Search for the cell housing the specified text and yield its [x, y] center coordinate. 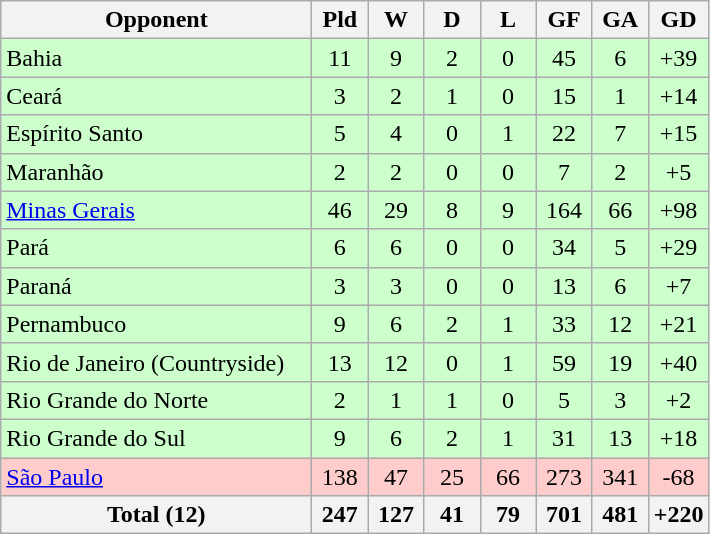
Maranhão [156, 172]
+15 [678, 134]
Opponent [156, 20]
Rio Grande do Norte [156, 400]
273 [564, 477]
-68 [678, 477]
+40 [678, 362]
79 [508, 515]
+18 [678, 438]
Rio de Janeiro (Countryside) [156, 362]
46 [340, 210]
Total (12) [156, 515]
19 [620, 362]
Espírito Santo [156, 134]
11 [340, 58]
127 [396, 515]
25 [452, 477]
Bahia [156, 58]
33 [564, 324]
+5 [678, 172]
Ceará [156, 96]
8 [452, 210]
+98 [678, 210]
GA [620, 20]
+220 [678, 515]
+7 [678, 286]
+39 [678, 58]
Paraná [156, 286]
Pará [156, 248]
L [508, 20]
D [452, 20]
+14 [678, 96]
59 [564, 362]
247 [340, 515]
São Paulo [156, 477]
15 [564, 96]
Rio Grande do Sul [156, 438]
Minas Gerais [156, 210]
Pernambuco [156, 324]
GD [678, 20]
701 [564, 515]
4 [396, 134]
45 [564, 58]
41 [452, 515]
+2 [678, 400]
+29 [678, 248]
341 [620, 477]
29 [396, 210]
34 [564, 248]
47 [396, 477]
W [396, 20]
GF [564, 20]
481 [620, 515]
138 [340, 477]
Pld [340, 20]
164 [564, 210]
+21 [678, 324]
22 [564, 134]
31 [564, 438]
